Extract the [x, y] coordinate from the center of the cell holding the provided text.  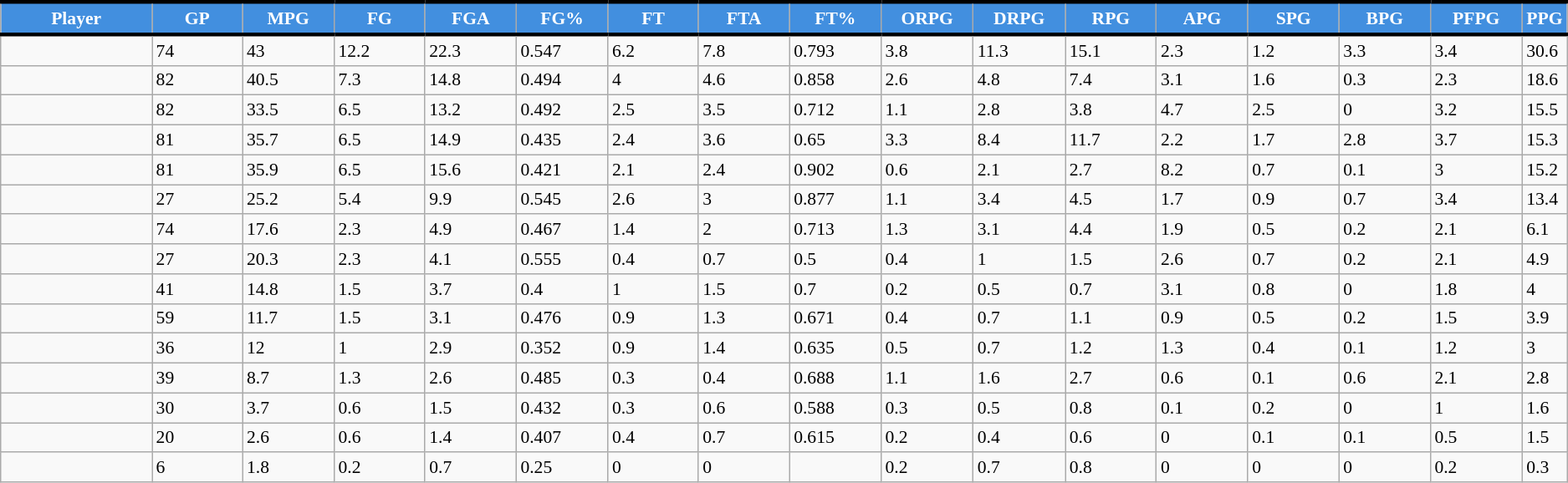
6.1 [1545, 230]
0.688 [835, 379]
FTA [744, 18]
RPG [1111, 18]
BPG [1385, 18]
3.5 [744, 110]
GP [197, 18]
FG [380, 18]
0.476 [562, 318]
4.8 [1019, 80]
35.7 [288, 140]
SPG [1293, 18]
0.588 [835, 408]
7.3 [380, 80]
4.6 [744, 80]
18.6 [1545, 80]
0.671 [835, 318]
15.5 [1545, 110]
FG% [562, 18]
13.4 [1545, 200]
0.615 [835, 438]
12.2 [380, 50]
MPG [288, 18]
0.467 [562, 230]
22.3 [470, 50]
1.9 [1203, 230]
0.421 [562, 170]
8.7 [288, 379]
12 [288, 348]
6.2 [653, 50]
0.902 [835, 170]
13.2 [470, 110]
0.635 [835, 348]
59 [197, 318]
Player [77, 18]
4.5 [1111, 200]
0.435 [562, 140]
20.3 [288, 259]
0.65 [835, 140]
40.5 [288, 80]
4.1 [470, 259]
3.2 [1476, 110]
3.6 [744, 140]
35.9 [288, 170]
0.547 [562, 50]
0.407 [562, 438]
7.4 [1111, 80]
11.3 [1019, 50]
30.6 [1545, 50]
3.9 [1545, 318]
17.6 [288, 230]
7.8 [744, 50]
8.2 [1203, 170]
0.432 [562, 408]
0.352 [562, 348]
15.2 [1545, 170]
2.9 [470, 348]
APG [1203, 18]
4.7 [1203, 110]
0.877 [835, 200]
9.9 [470, 200]
0.494 [562, 80]
0.485 [562, 379]
15.3 [1545, 140]
2 [744, 230]
14.9 [470, 140]
0.793 [835, 50]
FT% [835, 18]
0.555 [562, 259]
PFPG [1476, 18]
DRPG [1019, 18]
25.2 [288, 200]
0.492 [562, 110]
0.545 [562, 200]
FGA [470, 18]
30 [197, 408]
0.858 [835, 80]
36 [197, 348]
6 [197, 468]
0.25 [562, 468]
39 [197, 379]
2.2 [1203, 140]
4.4 [1111, 230]
20 [197, 438]
41 [197, 289]
33.5 [288, 110]
PPG [1545, 18]
8.4 [1019, 140]
ORPG [927, 18]
0.712 [835, 110]
0.713 [835, 230]
15.1 [1111, 50]
15.6 [470, 170]
FT [653, 18]
5.4 [380, 200]
43 [288, 50]
